Output the [x, y] coordinate of the center of the cell containing the given text.  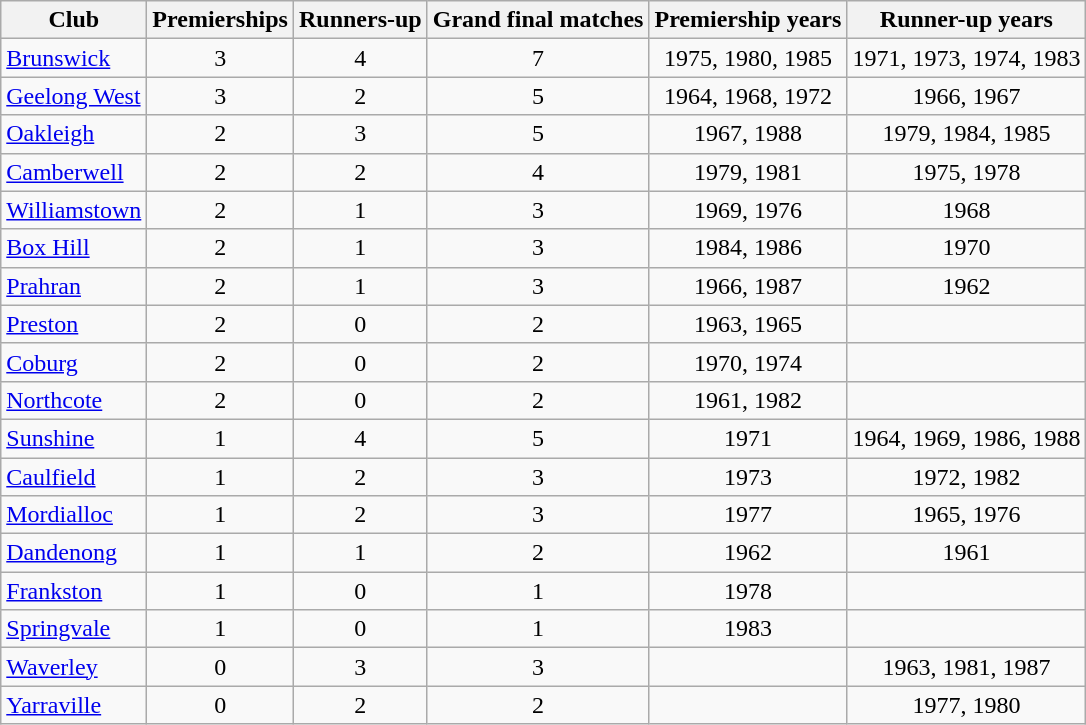
Prahran [74, 286]
1978 [748, 591]
1964, 1968, 1972 [748, 96]
1961, 1982 [748, 400]
Dandenong [74, 553]
1963, 1965 [748, 324]
Yarraville [74, 705]
1971, 1973, 1974, 1983 [966, 58]
1964, 1969, 1986, 1988 [966, 438]
Runner-up years [966, 20]
Springvale [74, 629]
1970 [966, 248]
Brunswick [74, 58]
1966, 1967 [966, 96]
7 [538, 58]
1966, 1987 [748, 286]
Oakleigh [74, 134]
1973 [748, 477]
1977 [748, 515]
1975, 1980, 1985 [748, 58]
1963, 1981, 1987 [966, 667]
Sunshine [74, 438]
Mordialloc [74, 515]
Grand final matches [538, 20]
Frankston [74, 591]
Runners-up [360, 20]
1972, 1982 [966, 477]
1983 [748, 629]
Geelong West [74, 96]
1969, 1976 [748, 210]
1970, 1974 [748, 362]
1968 [966, 210]
1971 [748, 438]
Preston [74, 324]
Camberwell [74, 172]
1984, 1986 [748, 248]
1975, 1978 [966, 172]
Box Hill [74, 248]
Northcote [74, 400]
Coburg [74, 362]
1961 [966, 553]
1977, 1980 [966, 705]
Williamstown [74, 210]
1965, 1976 [966, 515]
Premiership years [748, 20]
1979, 1981 [748, 172]
1967, 1988 [748, 134]
Club [74, 20]
Premierships [220, 20]
Waverley [74, 667]
Caulfield [74, 477]
1979, 1984, 1985 [966, 134]
